Search for the cell housing the specified text and yield its [x, y] center coordinate. 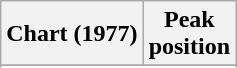
Chart (1977) [72, 34]
Peakposition [189, 34]
